Provide the (X, Y) coordinate of the cell's center where the given text is located.  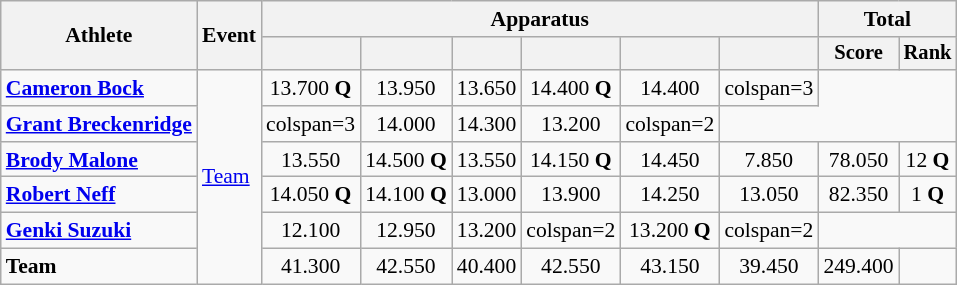
14.050 Q (310, 195)
13.200 Q (670, 231)
249.400 (858, 267)
Athlete (99, 36)
Score (858, 54)
14.250 (670, 195)
13.900 (570, 195)
14.300 (486, 124)
13.050 (768, 195)
43.150 (670, 267)
14.000 (406, 124)
Apparatus (540, 19)
13.650 (486, 88)
12.100 (310, 231)
82.350 (858, 195)
7.850 (768, 160)
12 Q (928, 160)
14.400 Q (570, 88)
Cameron Bock (99, 88)
13.950 (406, 88)
1 Q (928, 195)
14.150 Q (570, 160)
Brody Malone (99, 160)
13.000 (486, 195)
14.450 (670, 160)
Event (229, 36)
14.400 (670, 88)
13.700 Q (310, 88)
41.300 (310, 267)
40.400 (486, 267)
39.450 (768, 267)
Grant Breckenridge (99, 124)
78.050 (858, 160)
14.500 Q (406, 160)
12.950 (406, 231)
14.100 Q (406, 195)
Genki Suzuki (99, 231)
Robert Neff (99, 195)
Rank (928, 54)
Total (887, 19)
